Detect which cell encompasses the target text, then output its (x, y) center coordinate. 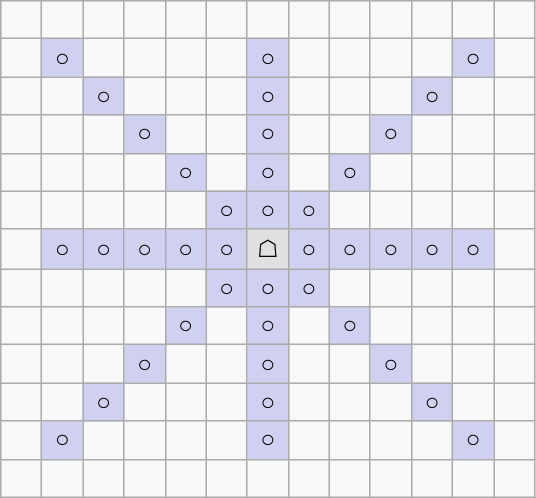
☖ (268, 249)
